Search for the cell housing the specified text and yield its (x, y) center coordinate. 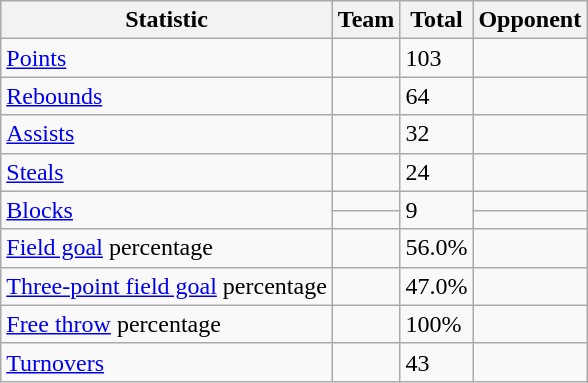
Team (366, 20)
Opponent (530, 20)
32 (436, 134)
Points (167, 58)
100% (436, 324)
Statistic (167, 20)
64 (436, 96)
Three-point field goal percentage (167, 286)
Free throw percentage (167, 324)
Assists (167, 134)
24 (436, 172)
Steals (167, 172)
Field goal percentage (167, 248)
56.0% (436, 248)
103 (436, 58)
47.0% (436, 286)
Turnovers (167, 362)
Blocks (167, 210)
43 (436, 362)
Total (436, 20)
9 (436, 210)
Rebounds (167, 96)
